Extract the (X, Y) coordinate from the center of the cell holding the provided text.  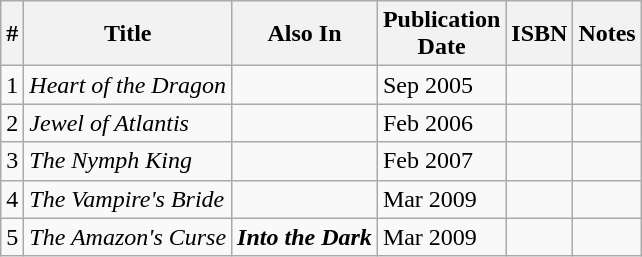
Into the Dark (305, 237)
PublicationDate (441, 34)
1 (12, 85)
5 (12, 237)
# (12, 34)
3 (12, 161)
Feb 2007 (441, 161)
ISBN (540, 34)
Title (128, 34)
The Amazon's Curse (128, 237)
Heart of the Dragon (128, 85)
Notes (607, 34)
Feb 2006 (441, 123)
Also In (305, 34)
Sep 2005 (441, 85)
The Vampire's Bride (128, 199)
2 (12, 123)
4 (12, 199)
The Nymph King (128, 161)
Jewel of Atlantis (128, 123)
